From the cell containing the given text, extract its center point as (X, Y) coordinate. 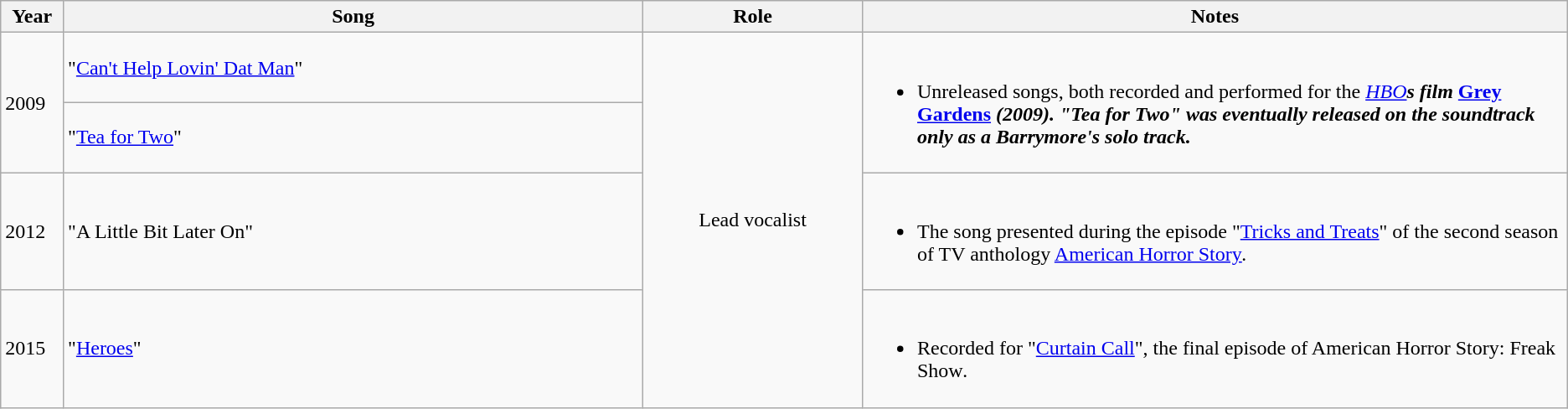
Year (32, 17)
Song (353, 17)
"Can't Help Lovin' Dat Man" (353, 68)
2015 (32, 349)
Recorded for "Curtain Call", the final episode of American Horror Story: Freak Show. (1215, 349)
The song presented during the episode "Tricks and Treats" of the second season of TV anthology American Horror Story. (1215, 231)
"Tea for Two" (353, 137)
"Heroes" (353, 349)
Role (753, 17)
Notes (1215, 17)
Lead vocalist (753, 220)
"A Little Bit Later On" (353, 231)
2012 (32, 231)
2009 (32, 102)
